Locate the cell with the specified text and output its (X, Y) center coordinate. 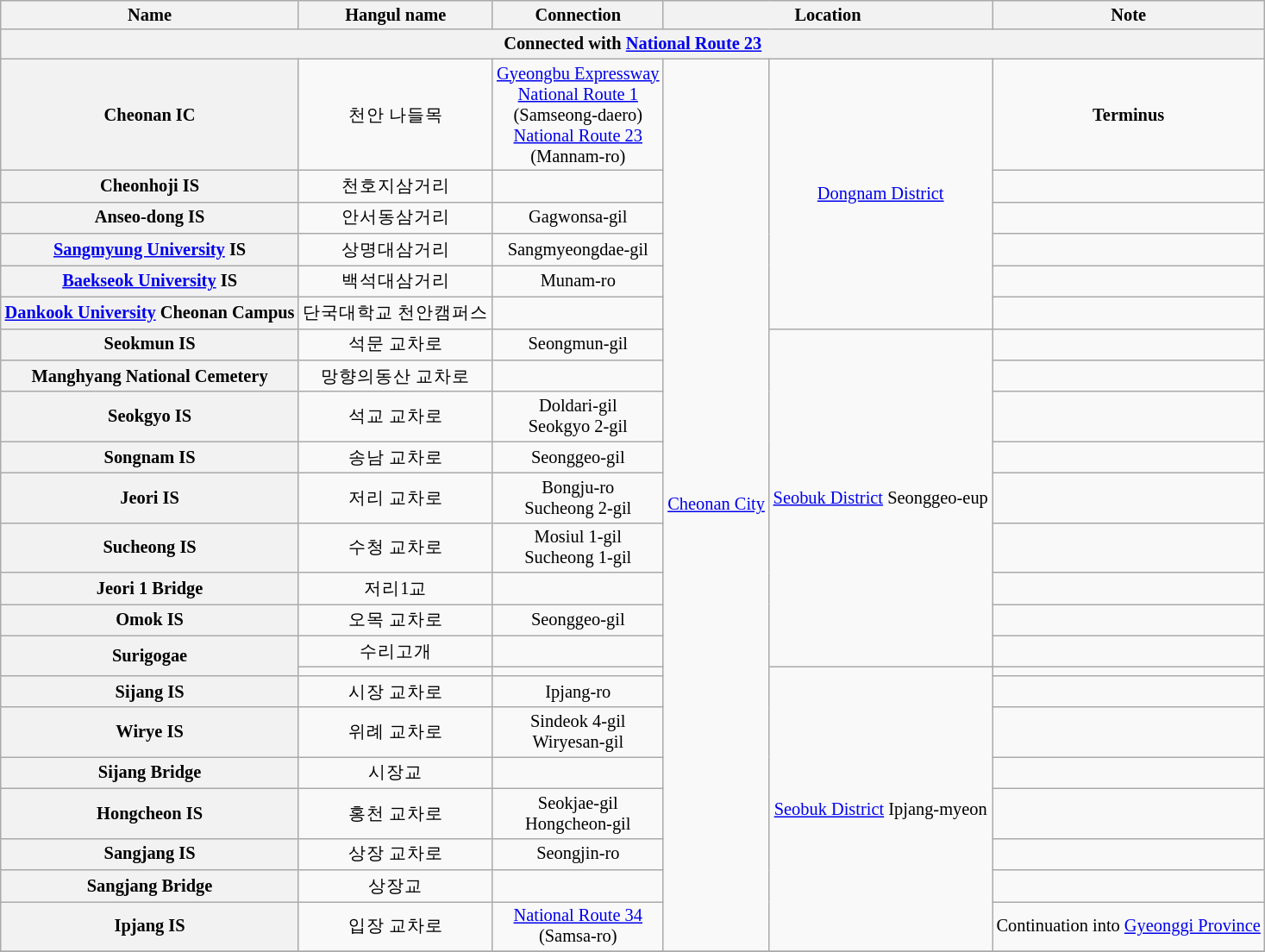
Cheonan IC (150, 115)
망향의동산 교차로 (395, 376)
Gagwonsa-gil (578, 217)
Seobuk District Ipjang-myeon (881, 809)
Surigogae (150, 655)
Sucheong IS (150, 548)
Sangjang Bridge (150, 885)
백석대삼거리 (395, 281)
Seokjae-gilHongcheon-gil (578, 813)
상장 교차로 (395, 854)
석문 교차로 (395, 345)
Jeori 1 Bridge (150, 588)
Hangul name (395, 15)
안서동삼거리 (395, 217)
Connected with National Route 23 (633, 44)
위례 교차로 (395, 732)
Note (1129, 15)
National Route 34(Samsa-ro) (578, 926)
Cheonhoji IS (150, 186)
Sijang Bridge (150, 773)
저리 교차로 (395, 498)
상명대삼거리 (395, 250)
Ipjang IS (150, 926)
Name (150, 15)
Sijang IS (150, 692)
Seokgyo IS (150, 416)
Gyeongbu ExpresswayNational Route 1(Samseong-daero)National Route 23(Mannam-ro) (578, 115)
오목 교차로 (395, 619)
Sangmyeongdae-gil (578, 250)
Sangmyung University IS (150, 250)
상장교 (395, 885)
Hongcheon IS (150, 813)
수청 교차로 (395, 548)
Anseo-dong IS (150, 217)
시장 교차로 (395, 692)
Location (828, 15)
Manghyang National Cemetery (150, 376)
Seongjin-ro (578, 854)
Connection (578, 15)
천안 나들목 (395, 115)
입장 교차로 (395, 926)
Seokmun IS (150, 345)
Jeori IS (150, 498)
단국대학교 천안캠퍼스 (395, 312)
Dankook University Cheonan Campus (150, 312)
수리고개 (395, 652)
Ipjang-ro (578, 692)
석교 교차로 (395, 416)
Wirye IS (150, 732)
Seobuk District Seonggeo-eup (881, 498)
Omok IS (150, 619)
Dongnam District (881, 193)
Continuation into Gyeonggi Province (1129, 926)
Munam-ro (578, 281)
Baekseok University IS (150, 281)
시장교 (395, 773)
홍천 교차로 (395, 813)
송남 교차로 (395, 457)
저리1교 (395, 588)
Cheonan City (716, 505)
Songnam IS (150, 457)
Bongju-roSucheong 2-gil (578, 498)
Sangjang IS (150, 854)
Sindeok 4-gilWiryesan-gil (578, 732)
천호지삼거리 (395, 186)
Doldari-gilSeokgyo 2-gil (578, 416)
Mosiul 1-gilSucheong 1-gil (578, 548)
Terminus (1129, 115)
Seongmun-gil (578, 345)
